Locate the cell with the specified text and output its (x, y) center coordinate. 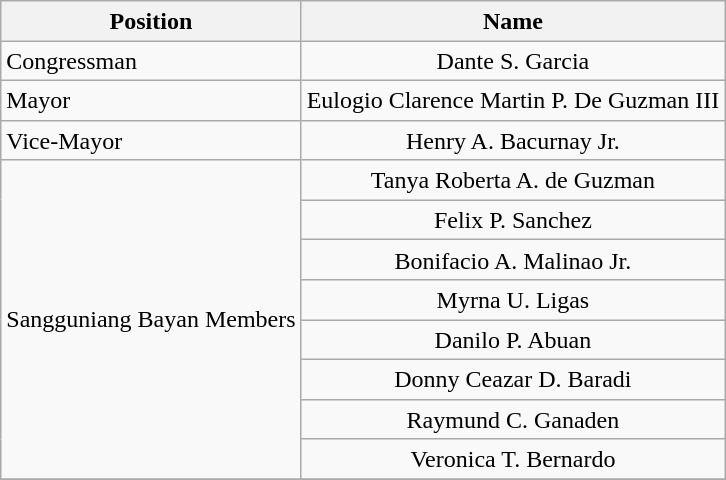
Vice-Mayor (151, 140)
Tanya Roberta A. de Guzman (513, 180)
Congressman (151, 61)
Name (513, 21)
Mayor (151, 100)
Felix P. Sanchez (513, 220)
Dante S. Garcia (513, 61)
Position (151, 21)
Danilo P. Abuan (513, 340)
Sangguniang Bayan Members (151, 320)
Donny Ceazar D. Baradi (513, 379)
Myrna U. Ligas (513, 300)
Bonifacio A. Malinao Jr. (513, 260)
Eulogio Clarence Martin P. De Guzman III (513, 100)
Veronica T. Bernardo (513, 459)
Henry A. Bacurnay Jr. (513, 140)
Raymund C. Ganaden (513, 419)
